Find where the given text appears and provide that cell's center as [X, Y] coordinate. 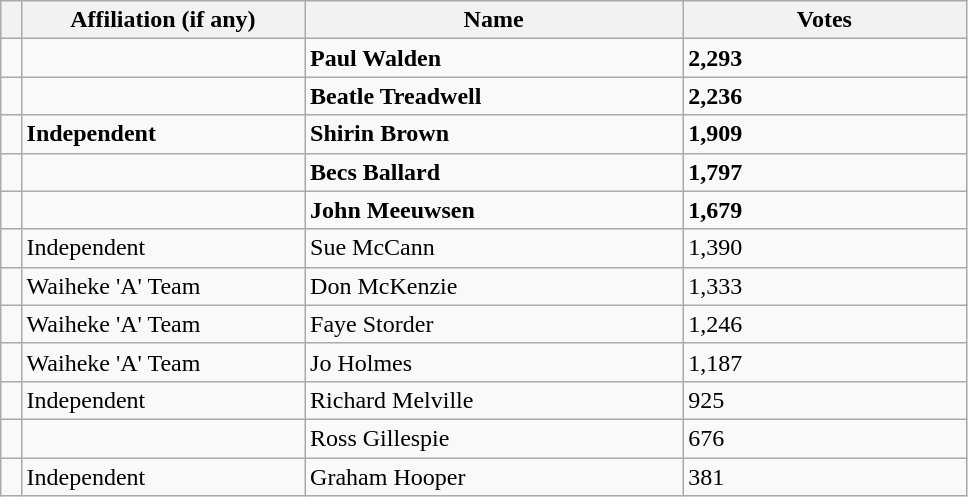
1,797 [825, 172]
Jo Holmes [494, 362]
Paul Walden [494, 58]
Richard Melville [494, 400]
1,246 [825, 324]
1,679 [825, 210]
Beatle Treadwell [494, 96]
Name [494, 20]
Graham Hooper [494, 477]
Becs Ballard [494, 172]
Faye Storder [494, 324]
925 [825, 400]
2,236 [825, 96]
Ross Gillespie [494, 438]
Shirin Brown [494, 134]
1,909 [825, 134]
1,187 [825, 362]
381 [825, 477]
Affiliation (if any) [163, 20]
1,333 [825, 286]
2,293 [825, 58]
John Meeuwsen [494, 210]
Sue McCann [494, 248]
Don McKenzie [494, 286]
1,390 [825, 248]
Votes [825, 20]
676 [825, 438]
